Output the [X, Y] coordinate of the center of the cell containing the given text.  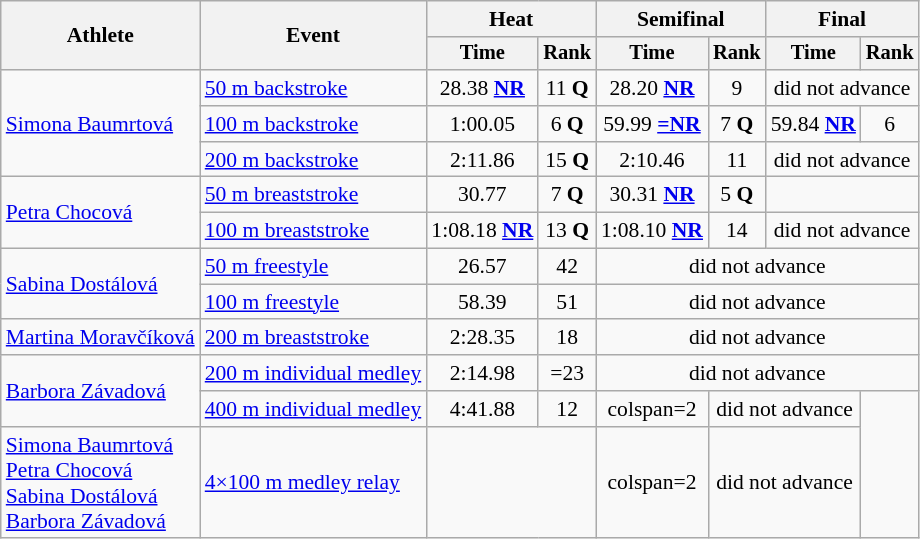
6 Q [567, 124]
59.99 =NR [652, 124]
=23 [567, 373]
Event [314, 36]
2:11.86 [482, 160]
12 [567, 409]
2:28.35 [482, 338]
50 m freestyle [314, 267]
28.38 NR [482, 88]
400 m individual medley [314, 409]
28.20 NR [652, 88]
26.57 [482, 267]
Sabina Dostálová [100, 284]
5 Q [737, 195]
100 m breaststroke [314, 231]
2:10.46 [652, 160]
200 m backstroke [314, 160]
200 m breaststroke [314, 338]
11 Q [567, 88]
50 m backstroke [314, 88]
30.77 [482, 195]
100 m backstroke [314, 124]
200 m individual medley [314, 373]
4:41.88 [482, 409]
Petra Chocová [100, 212]
Martina Moravčíková [100, 338]
15 Q [567, 160]
13 Q [567, 231]
2:14.98 [482, 373]
1:00.05 [482, 124]
14 [737, 231]
58.39 [482, 302]
1:08.10 NR [652, 231]
Final [842, 19]
42 [567, 267]
Simona BaumrtováPetra ChocováSabina DostálováBarbora Závadová [100, 483]
30.31 NR [652, 195]
18 [567, 338]
Simona Baumrtová [100, 124]
100 m freestyle [314, 302]
Athlete [100, 36]
9 [737, 88]
11 [737, 160]
1:08.18 NR [482, 231]
50 m breaststroke [314, 195]
Semifinal [681, 19]
59.84 NR [814, 124]
6 [890, 124]
51 [567, 302]
Barbora Závadová [100, 390]
Heat [511, 19]
4×100 m medley relay [314, 483]
